For the text-containing cell, return its midpoint in [x, y] coordinate format. 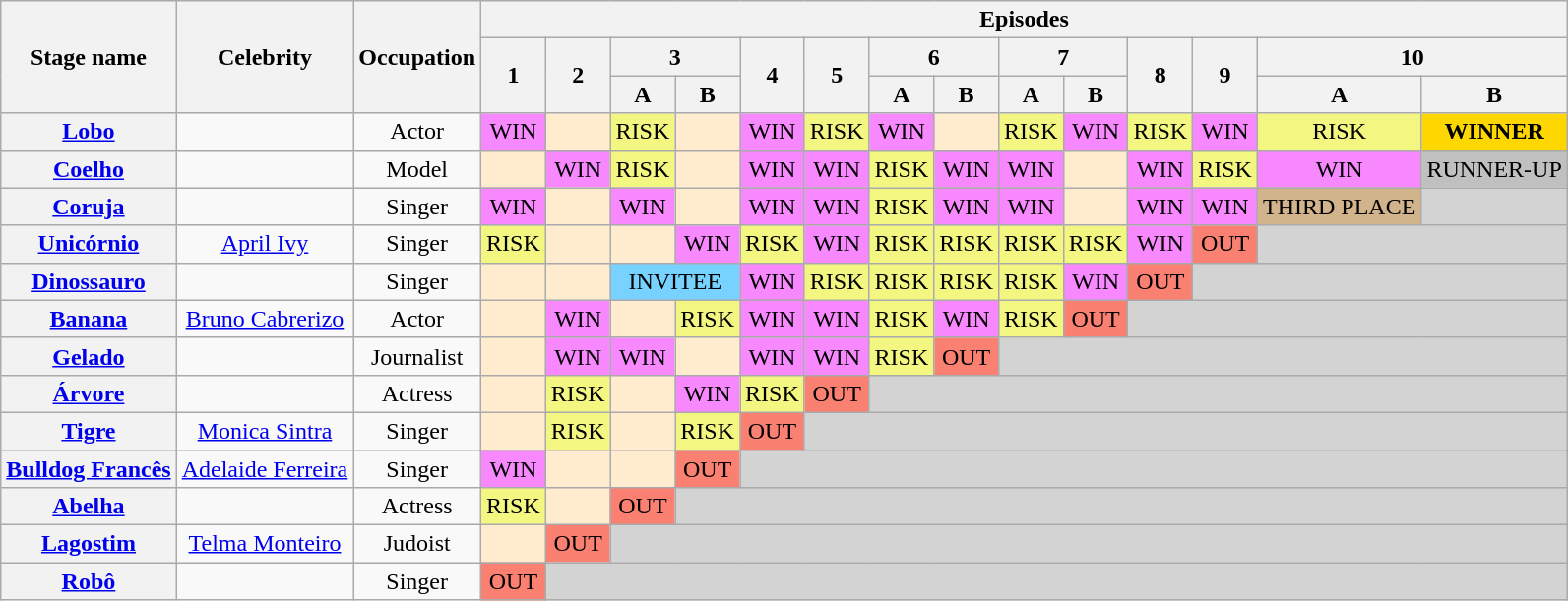
Coelho [89, 169]
3 [675, 57]
Banana [89, 319]
6 [933, 57]
Occupation [417, 57]
Monica Sintra [265, 431]
Episodes [1025, 20]
Unicórnio [89, 244]
Model [417, 169]
THIRD PLACE [1339, 207]
Lobo [89, 132]
Stage name [89, 57]
Coruja [89, 207]
Gelado [89, 356]
Adelaide Ferreira [265, 469]
Lagostim [89, 544]
RUNNER-UP [1494, 169]
Bruno Cabrerizo [265, 319]
7 [1063, 57]
April Ivy [265, 244]
Dinossauro [89, 281]
Judoist [417, 544]
Robô [89, 581]
Abelha [89, 507]
10 [1411, 57]
Telma Monteiro [265, 544]
Celebrity [265, 57]
Tigre [89, 431]
INVITEE [675, 281]
1 [514, 76]
8 [1160, 76]
4 [773, 76]
9 [1225, 76]
Árvore [89, 393]
Bulldog Francês [89, 469]
WINNER [1494, 132]
2 [578, 76]
5 [837, 76]
Journalist [417, 356]
